For the text-containing cell, return its midpoint in (x, y) coordinate format. 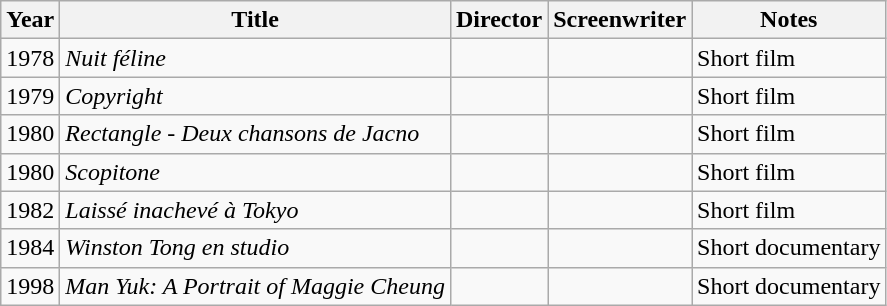
Nuit féline (256, 58)
1982 (30, 210)
Copyright (256, 96)
Notes (789, 20)
1998 (30, 286)
1984 (30, 248)
Screenwriter (620, 20)
Rectangle - Deux chansons de Jacno (256, 134)
Winston Tong en studio (256, 248)
Director (498, 20)
Laissé inachevé à Tokyo (256, 210)
Scopitone (256, 172)
Year (30, 20)
Title (256, 20)
1979 (30, 96)
1978 (30, 58)
Man Yuk: A Portrait of Maggie Cheung (256, 286)
